Detect which cell encompasses the target text, then output its (X, Y) center coordinate. 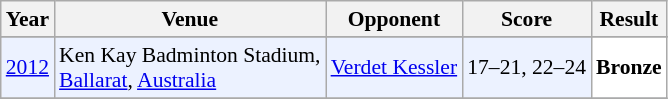
Ken Kay Badminton Stadium, Ballarat, Australia (190, 68)
Venue (190, 19)
Bronze (629, 68)
Year (28, 19)
Score (526, 19)
17–21, 22–24 (526, 68)
Opponent (394, 19)
Result (629, 19)
2012 (28, 68)
Verdet Kessler (394, 68)
